Scan for the cell matching the given text and deliver its [x, y] coordinate at center. 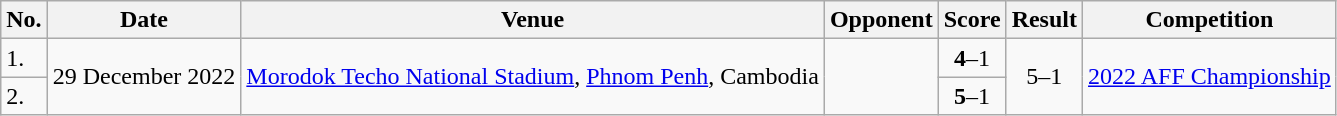
Result [1044, 20]
Competition [1210, 20]
Date [144, 20]
29 December 2022 [144, 77]
2. [24, 96]
Score [972, 20]
Venue [533, 20]
4–1 [972, 58]
No. [24, 20]
2022 AFF Championship [1210, 77]
Morodok Techo National Stadium, Phnom Penh, Cambodia [533, 77]
1. [24, 58]
Opponent [881, 20]
